For the text-containing cell, return its midpoint in (X, Y) coordinate format. 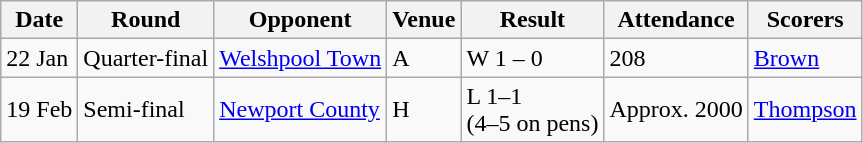
Round (146, 20)
H (424, 110)
Approx. 2000 (676, 110)
Semi-final (146, 110)
Newport County (300, 110)
208 (676, 58)
Welshpool Town (300, 58)
Thompson (805, 110)
Attendance (676, 20)
L 1–1 (4–5 on pens) (532, 110)
Result (532, 20)
Venue (424, 20)
Brown (805, 58)
A (424, 58)
Quarter-final (146, 58)
W 1 – 0 (532, 58)
Date (40, 20)
Opponent (300, 20)
19 Feb (40, 110)
22 Jan (40, 58)
Scorers (805, 20)
